Search for the cell housing the specified text and yield its (x, y) center coordinate. 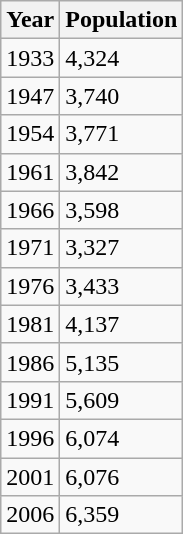
1976 (30, 286)
1981 (30, 324)
6,074 (122, 438)
Population (122, 20)
3,842 (122, 172)
Year (30, 20)
3,598 (122, 210)
4,324 (122, 58)
2006 (30, 515)
3,771 (122, 134)
5,609 (122, 400)
6,359 (122, 515)
3,740 (122, 96)
1991 (30, 400)
1966 (30, 210)
1996 (30, 438)
1961 (30, 172)
3,433 (122, 286)
4,137 (122, 324)
6,076 (122, 477)
1954 (30, 134)
1933 (30, 58)
1986 (30, 362)
1947 (30, 96)
2001 (30, 477)
1971 (30, 248)
5,135 (122, 362)
3,327 (122, 248)
